Return the (x, y) coordinate for the center point of the cell that contains the specified text.  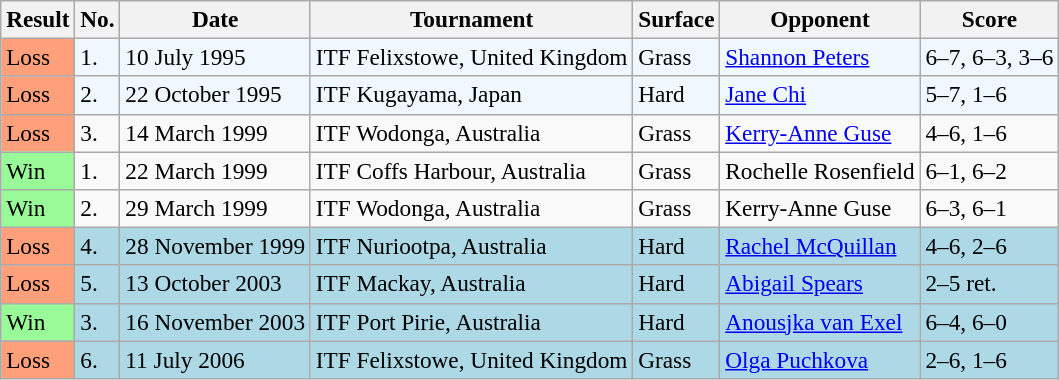
4–6, 2–6 (990, 246)
2–6, 1–6 (990, 359)
6–4, 6–0 (990, 322)
2–5 ret. (990, 284)
10 July 1995 (215, 57)
28 November 1999 (215, 246)
22 March 1999 (215, 170)
Surface (676, 19)
Shannon Peters (820, 57)
14 March 1999 (215, 133)
6–3, 6–1 (990, 208)
22 October 1995 (215, 95)
11 July 2006 (215, 359)
ITF Mackay, Australia (471, 284)
Rochelle Rosenfield (820, 170)
5. (98, 284)
No. (98, 19)
Result (38, 19)
Rachel McQuillan (820, 246)
Olga Puchkova (820, 359)
ITF Coffs Harbour, Australia (471, 170)
5–7, 1–6 (990, 95)
Tournament (471, 19)
29 March 1999 (215, 208)
Abigail Spears (820, 284)
Jane Chi (820, 95)
6–1, 6–2 (990, 170)
Opponent (820, 19)
13 October 2003 (215, 284)
ITF Port Pirie, Australia (471, 322)
6–7, 6–3, 3–6 (990, 57)
4–6, 1–6 (990, 133)
Score (990, 19)
6. (98, 359)
4. (98, 246)
Anousjka van Exel (820, 322)
ITF Nuriootpa, Australia (471, 246)
Date (215, 19)
16 November 2003 (215, 322)
ITF Kugayama, Japan (471, 95)
